Search for the cell housing the specified text and yield its [X, Y] center coordinate. 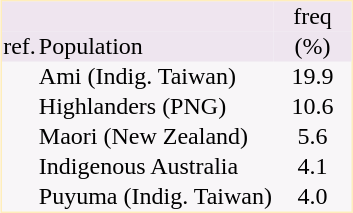
Indigenous Australia [155, 167]
Population [155, 47]
19.9 [313, 77]
4.0 [313, 197]
10.6 [313, 107]
5.6 [313, 137]
Highlanders (PNG) [155, 107]
(%) [313, 47]
ref. [20, 47]
Ami (Indig. Taiwan) [155, 77]
freq [313, 17]
Maori (New Zealand) [155, 137]
4.1 [313, 167]
Puyuma (Indig. Taiwan) [155, 197]
